Output the (X, Y) coordinate of the center of the cell containing the given text.  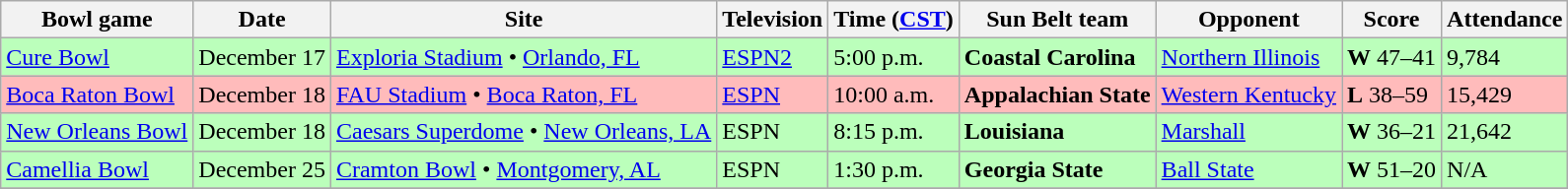
New Orleans Bowl (97, 132)
Ball State (1248, 169)
Television (773, 20)
Caesars Superdome • New Orleans, LA (523, 132)
10:00 a.m. (893, 94)
Camellia Bowl (97, 169)
21,642 (1505, 132)
Cure Bowl (97, 57)
W 36–21 (1390, 132)
December 25 (262, 169)
Cramton Bowl • Montgomery, AL (523, 169)
8:15 p.m. (893, 132)
5:00 p.m. (893, 57)
Bowl game (97, 20)
Louisiana (1057, 132)
N/A (1505, 169)
W 51–20 (1390, 169)
Score (1390, 20)
December 17 (262, 57)
Appalachian State (1057, 94)
Coastal Carolina (1057, 57)
1:30 p.m. (893, 169)
Opponent (1248, 20)
Western Kentucky (1248, 94)
L 38–59 (1390, 94)
Exploria Stadium • Orlando, FL (523, 57)
Time (CST) (893, 20)
Sun Belt team (1057, 20)
15,429 (1505, 94)
Attendance (1505, 20)
Site (523, 20)
W 47–41 (1390, 57)
FAU Stadium • Boca Raton, FL (523, 94)
9,784 (1505, 57)
Northern Illinois (1248, 57)
ESPN2 (773, 57)
Boca Raton Bowl (97, 94)
Marshall (1248, 132)
Date (262, 20)
Georgia State (1057, 169)
